From the cell containing the given text, extract its center point as [x, y] coordinate. 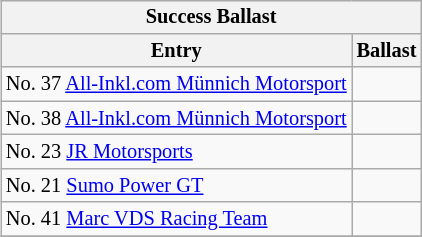
No. 21 Sumo Power GT [176, 185]
No. 23 JR Motorsports [176, 152]
Ballast [387, 51]
Success Ballast [211, 17]
No. 38 All-Inkl.com Münnich Motorsport [176, 118]
Entry [176, 51]
No. 37 All-Inkl.com Münnich Motorsport [176, 84]
No. 41 Marc VDS Racing Team [176, 219]
